Locate the cell with the specified text and output its [X, Y] center coordinate. 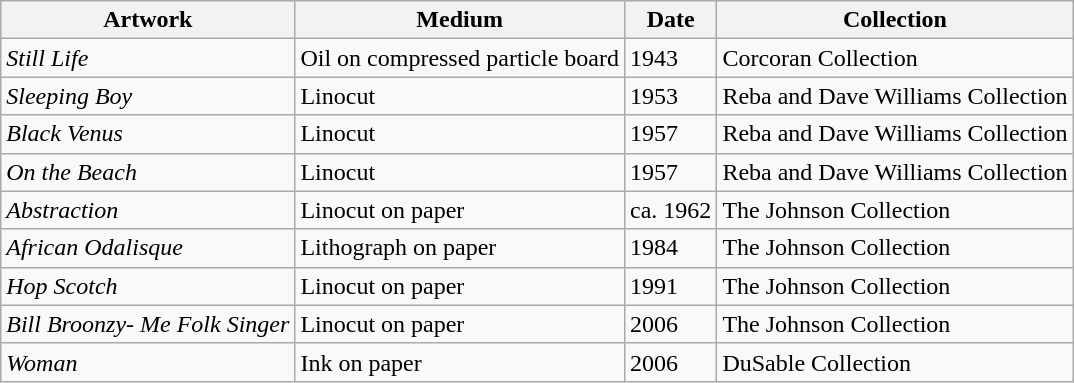
Bill Broonzy- Me Folk Singer [148, 324]
1943 [670, 58]
Date [670, 20]
Lithograph on paper [460, 248]
Sleeping Boy [148, 96]
1991 [670, 286]
Medium [460, 20]
1953 [670, 96]
On the Beach [148, 172]
DuSable Collection [895, 362]
Corcoran Collection [895, 58]
Abstraction [148, 210]
African Odalisque [148, 248]
Still Life [148, 58]
1984 [670, 248]
Artwork [148, 20]
Black Venus [148, 134]
Oil on compressed particle board [460, 58]
Hop Scotch [148, 286]
Ink on paper [460, 362]
Collection [895, 20]
ca. 1962 [670, 210]
Woman [148, 362]
